Search for the cell housing the specified text and yield its (X, Y) center coordinate. 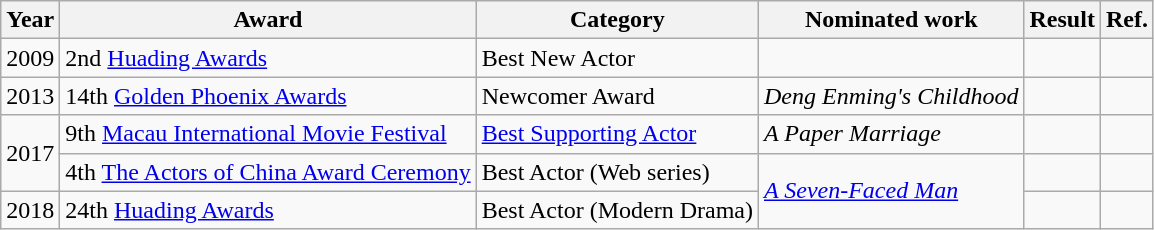
Best Actor (Modern Drama) (617, 210)
A Paper Marriage (891, 134)
Category (617, 20)
Newcomer Award (617, 96)
Best New Actor (617, 58)
2018 (30, 210)
Deng Enming's Childhood (891, 96)
4th The Actors of China Award Ceremony (268, 172)
Best Supporting Actor (617, 134)
24th Huading Awards (268, 210)
2nd Huading Awards (268, 58)
Best Actor (Web series) (617, 172)
Award (268, 20)
Year (30, 20)
A Seven-Faced Man (891, 191)
9th Macau International Movie Festival (268, 134)
2013 (30, 96)
2017 (30, 153)
2009 (30, 58)
14th Golden Phoenix Awards (268, 96)
Ref. (1126, 20)
Nominated work (891, 20)
Result (1062, 20)
